Pinpoint the cell where the given text exists, returning its [X, Y] midpoint coordinate. 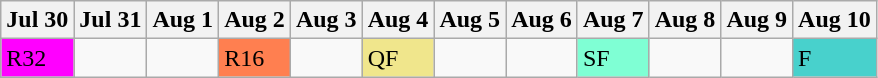
Aug 5 [470, 20]
Aug 3 [326, 20]
Aug 9 [757, 20]
Aug 6 [542, 20]
Aug 2 [255, 20]
Aug 1 [183, 20]
Jul 31 [110, 20]
Aug 10 [835, 20]
Aug 4 [398, 20]
Jul 30 [38, 20]
R32 [38, 58]
Aug 8 [685, 20]
F [835, 58]
Aug 7 [613, 20]
QF [398, 58]
R16 [255, 58]
SF [613, 58]
